Detect which cell encompasses the target text, then output its [X, Y] center coordinate. 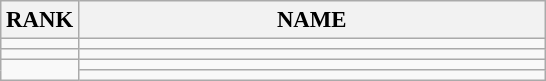
NAME [312, 20]
RANK [40, 20]
